From the cell containing the given text, extract its center point as [X, Y] coordinate. 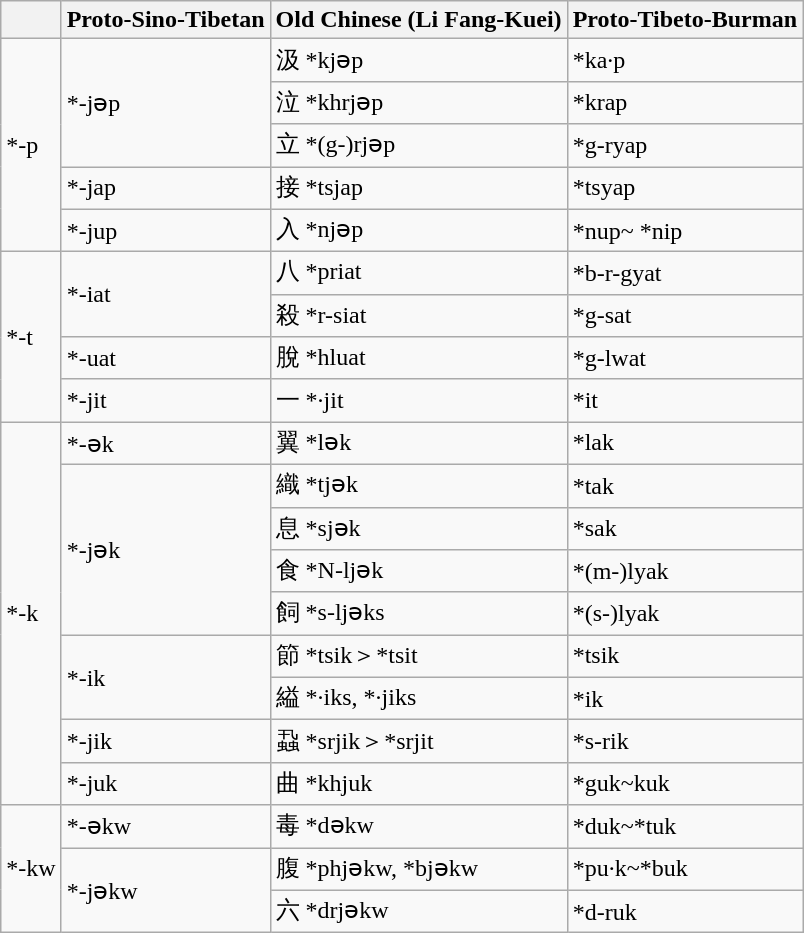
汲 *kjəp [418, 60]
*nup~ *nip [685, 230]
*-uat [166, 358]
*krap [685, 102]
脫 *hluat [418, 358]
*pu·k~*buk [685, 870]
蝨 *srjik＞*srjit [418, 742]
*it [685, 400]
入 *njəp [418, 230]
*lak [685, 444]
*-jap [166, 188]
*ik [685, 698]
泣 *khrjəp [418, 102]
*(s-)lyak [685, 614]
毒 *dəkw [418, 826]
*-ik [166, 678]
*-juk [166, 784]
*-t [31, 337]
*g-sat [685, 316]
*sak [685, 528]
*d-ruk [685, 912]
*g-lwat [685, 358]
*ka·p [685, 60]
八 *priat [418, 274]
*duk~*tuk [685, 826]
*-jik [166, 742]
*-jup [166, 230]
*tsyap [685, 188]
*guk~kuk [685, 784]
*-iat [166, 294]
*-k [31, 614]
曲 *khjuk [418, 784]
飼 *s-ljəks [418, 614]
節 *tsik＞*tsit [418, 656]
翼 *lək [418, 444]
息 *sjək [418, 528]
一 *·jit [418, 400]
立 *(g-)rjəp [418, 146]
Proto-Tibeto-Burman [685, 20]
*g-ryap [685, 146]
*-p [31, 146]
接 *tsjap [418, 188]
*s-rik [685, 742]
織 *tjək [418, 486]
殺 *r-siat [418, 316]
*-jək [166, 549]
縊 *·iks, *·jiks [418, 698]
*-əkw [166, 826]
*-jəp [166, 103]
Proto-Sino-Tibetan [166, 20]
*tak [685, 486]
*(m-)lyak [685, 572]
*-kw [31, 869]
食 *N-ljək [418, 572]
*-jit [166, 400]
六 *drjəkw [418, 912]
*-jəkw [166, 890]
腹 *phjəkw, *bjəkw [418, 870]
*tsik [685, 656]
*b-r-gyat [685, 274]
*-ək [166, 444]
Old Chinese (Li Fang-Kuei) [418, 20]
